Identify which cell holds the provided text, then report its (X, Y) central coordinate. 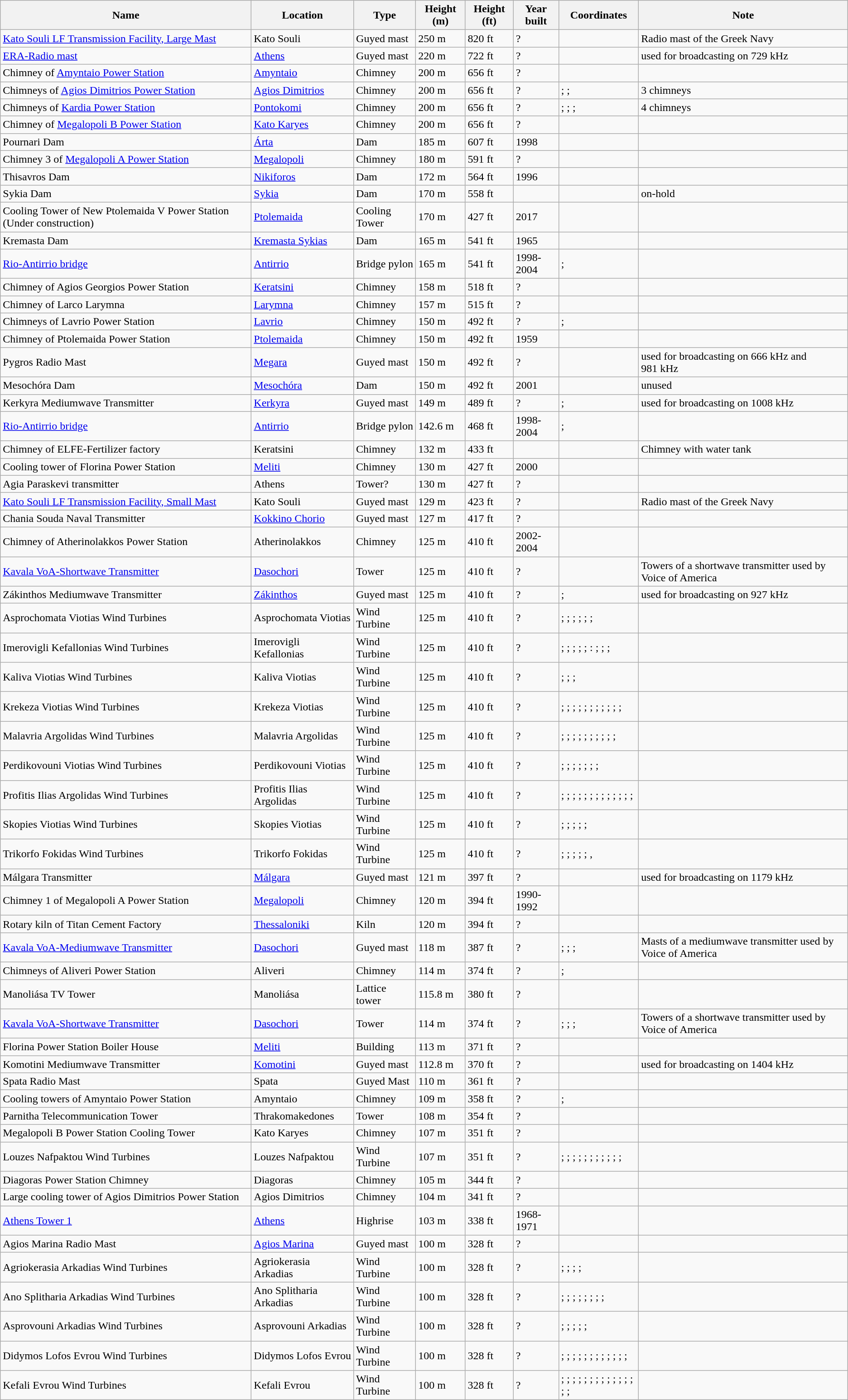
Cooling towers of Amyntaio Power Station (126, 1099)
Chimney 3 of Megalopoli A Power Station (126, 159)
370 ft (489, 1064)
Chimney 1 of Megalopoli A Power Station (126, 901)
387 ft (489, 947)
; ; ; ; ; ; ; ; ; ; (599, 736)
Louzes Nafpaktou (303, 1156)
Didymos Lofos Evrou (303, 1356)
; ; ; ; (599, 1267)
Chimney of Megalopoli B Power Station (126, 125)
Agriokerasia Arkadias (303, 1267)
Diagoras Power Station Chimney (126, 1180)
Perdikovouni Viotias Wind Turbines (126, 766)
ERA-Radio mast (126, 56)
; ; ; ; ; , (599, 854)
3 chimneys (743, 90)
Asprovouni Arkadias Wind Turbines (126, 1326)
109 m (440, 1099)
220 m (440, 56)
1965 (536, 241)
Cooling Tower (385, 217)
Imerovigli Kefallonias Wind Turbines (126, 648)
Perdikovouni Viotias (303, 766)
Ano Splitharia Arkadias Wind Turbines (126, 1297)
Agios Marina (303, 1244)
172 m (440, 176)
Komotini Mediumwave Transmitter (126, 1064)
Profitis Ilias Argolidas Wind Turbines (126, 795)
Kokkino Chorio (303, 518)
used for broadcasting on 729 kHz (743, 56)
158 m (440, 287)
Thisavros Dam (126, 176)
Kato Souli LF Transmission Facility, Large Mast (126, 39)
Atherinolakkos (303, 542)
149 m (440, 403)
Megalopoli B Power Station Cooling Tower (126, 1133)
Manoliása TV Tower (126, 994)
Megara (303, 362)
Sykia Dam (126, 193)
Asprochomata Viotias (303, 618)
338 ft (489, 1221)
Chania Souda Naval Transmitter (126, 518)
Krekeza Viotias Wind Turbines (126, 707)
Guyed Mast (385, 1081)
Kavala VoA-Mediumwave Transmitter (126, 947)
Aliveri (303, 970)
; ; (599, 90)
used for broadcasting on 666 kHz and 981 kHz (743, 362)
Larymna (303, 304)
Manoliása (303, 994)
2017 (536, 217)
Profitis Ilias Argolidas (303, 795)
358 ft (489, 1099)
Trikorfo Fokidas Wind Turbines (126, 854)
Lattice tower (385, 994)
433 ft (489, 449)
Chimney of Agios Georgios Power Station (126, 287)
Komotini (303, 1064)
397 ft (489, 877)
Diagoras (303, 1180)
Cooling tower of Florina Power Station (126, 467)
Trikorfo Fokidas (303, 854)
361 ft (489, 1081)
Year built (536, 15)
1990-1992 (536, 901)
Agriokerasia Arkadias Wind Turbines (126, 1267)
Kefali Evrou Wind Turbines (126, 1386)
132 m (440, 449)
2000 (536, 467)
used for broadcasting on 1179 kHz (743, 877)
Florina Power Station Boiler House (126, 1047)
Imerovigli Kefallonias (303, 648)
Ano Splitharia Arkadias (303, 1297)
Asprochomata Viotias Wind Turbines (126, 618)
2001 (536, 386)
Nikiforos (303, 176)
103 m (440, 1221)
Chimneys of Lavrio Power Station (126, 322)
344 ft (489, 1180)
118 m (440, 947)
Height (m) (440, 15)
Thrakomakedones (303, 1116)
used for broadcasting on 927 kHz (743, 595)
820 ft (489, 39)
Pygros Radio Mast (126, 362)
Note (743, 15)
Kremasta Sykias (303, 241)
Skopies Viotias (303, 825)
110 m (440, 1081)
180 m (440, 159)
; ; ; ; ; : ; ; ; (599, 648)
Málgara (303, 877)
417 ft (489, 518)
Height (ft) (489, 15)
591 ft (489, 159)
Name (126, 15)
Tower? (385, 484)
Lavrio (303, 322)
Kaliva Viotias Wind Turbines (126, 677)
185 m (440, 142)
Kefali Evrou (303, 1386)
Agios Marina Radio Mast (126, 1244)
Chimney of Ptolemaida Power Station (126, 339)
Cooling Tower of New Ptolemaida V Power Station (Under construction) (126, 217)
Kremasta Dam (126, 241)
used for broadcasting on 1008 kHz (743, 403)
Highrise (385, 1221)
112.8 m (440, 1064)
Didymos Lofos Evrou Wind Turbines (126, 1356)
Asprovouni Arkadias (303, 1326)
Malavria Argolidas Wind Turbines (126, 736)
Athens Tower 1 (126, 1221)
Rotary kiln of Titan Cement Factory (126, 924)
113 m (440, 1047)
Chimney of Larco Larymna (126, 304)
used for broadcasting on 1404 kHz (743, 1064)
341 ft (489, 1197)
489 ft (489, 403)
Mesochóra (303, 386)
Chimney of Atherinolakkos Power Station (126, 542)
Spata (303, 1081)
108 m (440, 1116)
Chimney with water tank (743, 449)
722 ft (489, 56)
Chimney of ELFE-Fertilizer factory (126, 449)
1968-1971 (536, 1221)
; ; ; ; ; ; ; ; (599, 1297)
Coordinates (599, 15)
Krekeza Viotias (303, 707)
Zákinthos Mediumwave Transmitter (126, 595)
Skopies Viotias Wind Turbines (126, 825)
; ; ; ; ; ; ; ; ; ; ; ; (599, 1356)
1996 (536, 176)
4 chimneys (743, 107)
518 ft (489, 287)
Masts of a mediumwave transmitter used by Voice of America (743, 947)
Pournari Dam (126, 142)
558 ft (489, 193)
Thessaloniki (303, 924)
Parnitha Telecommunication Tower (126, 1116)
Louzes Nafpaktou Wind Turbines (126, 1156)
; ; ; ; ; ; ; ; ; ; ; ; ; ; ; (599, 1386)
Agia Paraskevi transmitter (126, 484)
Sykia (303, 193)
1959 (536, 339)
; ; ; ; ; ; ; (599, 766)
142.6 m (440, 426)
; ; ; ; ; ; ; ; ; ; ; ; ; (599, 795)
354 ft (489, 1116)
127 m (440, 518)
607 ft (489, 142)
380 ft (489, 994)
Chimneys of Aliveri Power Station (126, 970)
on-hold (743, 193)
Pontokomi (303, 107)
Árta (303, 142)
250 m (440, 39)
Large cooling tower of Agios Dimitrios Power Station (126, 1197)
Chimney of Amyntaio Power Station (126, 73)
105 m (440, 1180)
Mesochóra Dam (126, 386)
Kerkyra (303, 403)
Kerkyra Mediumwave Transmitter (126, 403)
121 m (440, 877)
Kaliva Viotias (303, 677)
104 m (440, 1197)
115.8 m (440, 994)
Building (385, 1047)
515 ft (489, 304)
371 ft (489, 1047)
157 m (440, 304)
Kiln (385, 924)
Zákinthos (303, 595)
Type (385, 15)
unused (743, 386)
Málgara Transmitter (126, 877)
564 ft (489, 176)
Malavria Argolidas (303, 736)
Chimneys of Kardia Power Station (126, 107)
Kato Souli LF Transmission Facility, Small Mast (126, 501)
2002-2004 (536, 542)
; ; ; ; ; ; (599, 618)
129 m (440, 501)
468 ft (489, 426)
Location (303, 15)
Spata Radio Mast (126, 1081)
Chimneys of Agios Dimitrios Power Station (126, 90)
1998 (536, 142)
423 ft (489, 501)
